Find where the given text appears and provide that cell's center as (X, Y) coordinate. 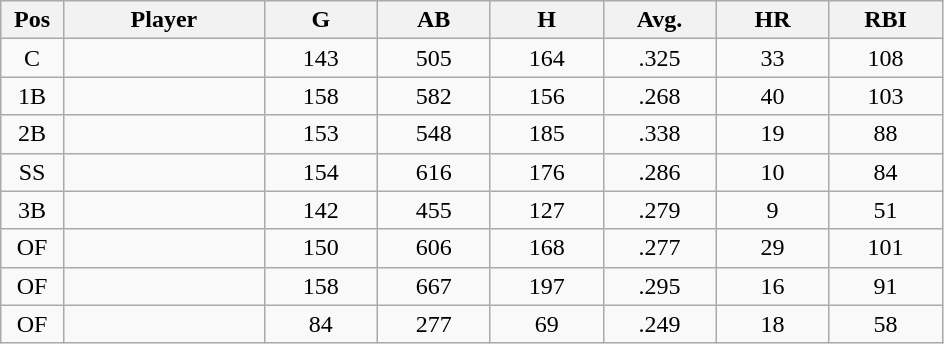
108 (886, 58)
.277 (660, 248)
Pos (32, 20)
.338 (660, 134)
29 (772, 248)
455 (434, 210)
33 (772, 58)
HR (772, 20)
RBI (886, 20)
.286 (660, 172)
C (32, 58)
58 (886, 324)
3B (32, 210)
548 (434, 134)
9 (772, 210)
164 (546, 58)
H (546, 20)
150 (320, 248)
505 (434, 58)
.325 (660, 58)
51 (886, 210)
667 (434, 286)
69 (546, 324)
168 (546, 248)
606 (434, 248)
Avg. (660, 20)
154 (320, 172)
142 (320, 210)
176 (546, 172)
88 (886, 134)
16 (772, 286)
1B (32, 96)
.295 (660, 286)
Player (164, 20)
616 (434, 172)
103 (886, 96)
40 (772, 96)
.279 (660, 210)
G (320, 20)
SS (32, 172)
156 (546, 96)
197 (546, 286)
153 (320, 134)
AB (434, 20)
101 (886, 248)
19 (772, 134)
277 (434, 324)
127 (546, 210)
18 (772, 324)
.268 (660, 96)
91 (886, 286)
10 (772, 172)
582 (434, 96)
143 (320, 58)
.249 (660, 324)
2B (32, 134)
185 (546, 134)
